Pinpoint the cell where the given text exists, returning its [x, y] midpoint coordinate. 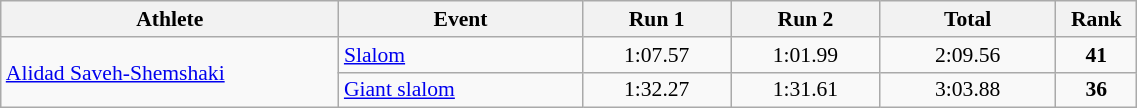
1:01.99 [806, 55]
Run 1 [656, 19]
36 [1096, 90]
Alidad Saveh-Shemshaki [170, 72]
41 [1096, 55]
Run 2 [806, 19]
1:31.61 [806, 90]
Rank [1096, 19]
Slalom [460, 55]
1:32.27 [656, 90]
1:07.57 [656, 55]
Giant slalom [460, 90]
Event [460, 19]
2:09.56 [968, 55]
3:03.88 [968, 90]
Total [968, 19]
Athlete [170, 19]
